Scan for the cell matching the given text and deliver its (x, y) coordinate at center. 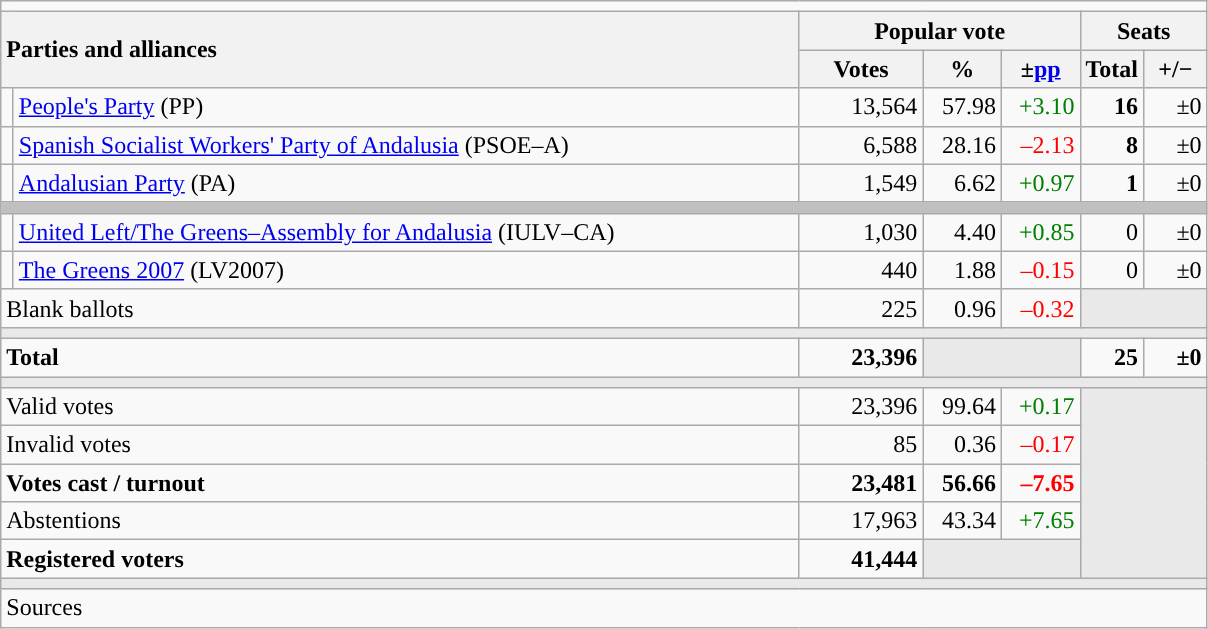
Abstentions (400, 521)
43.34 (962, 521)
41,444 (861, 559)
6,588 (861, 145)
United Left/The Greens–Assembly for Andalusia (IULV–CA) (406, 232)
+3.10 (1040, 107)
8 (1112, 145)
56.66 (962, 483)
+7.65 (1040, 521)
Parties and alliances (400, 50)
–0.17 (1040, 445)
1.88 (962, 270)
57.98 (962, 107)
25 (1112, 357)
Votes cast / turnout (400, 483)
+0.97 (1040, 183)
+/− (1176, 69)
+0.17 (1040, 407)
Valid votes (400, 407)
1,030 (861, 232)
–0.32 (1040, 308)
Votes (861, 69)
225 (861, 308)
Andalusian Party (PA) (406, 183)
–0.15 (1040, 270)
Blank ballots (400, 308)
85 (861, 445)
Spanish Socialist Workers' Party of Andalusia (PSOE–A) (406, 145)
28.16 (962, 145)
Registered voters (400, 559)
0.96 (962, 308)
4.40 (962, 232)
6.62 (962, 183)
Seats (1144, 31)
17,963 (861, 521)
16 (1112, 107)
99.64 (962, 407)
–2.13 (1040, 145)
23,481 (861, 483)
+0.85 (1040, 232)
The Greens 2007 (LV2007) (406, 270)
13,564 (861, 107)
440 (861, 270)
1,549 (861, 183)
Popular vote (940, 31)
% (962, 69)
Sources (604, 608)
0.36 (962, 445)
±pp (1040, 69)
1 (1112, 183)
–7.65 (1040, 483)
Invalid votes (400, 445)
People's Party (PP) (406, 107)
